For the text-containing cell, return its midpoint in (x, y) coordinate format. 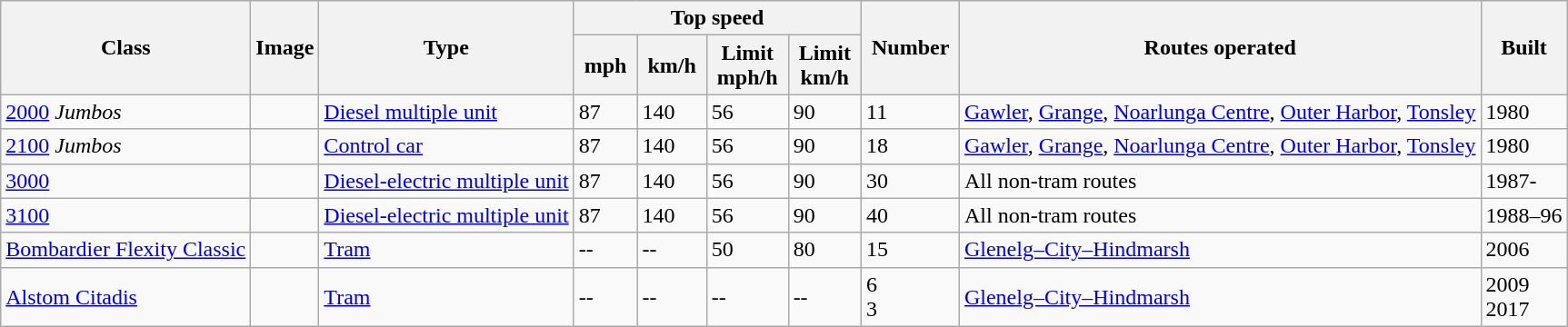
2100 Jumbos (125, 146)
Image (285, 47)
11 (910, 112)
Control car (446, 146)
Alstom Citadis (125, 296)
Top speed (717, 18)
40 (910, 215)
18 (910, 146)
2000 Jumbos (125, 112)
Built (1523, 47)
Diesel multiple unit (446, 112)
15 (910, 250)
50 (747, 250)
Class (125, 47)
Bombardier Flexity Classic (125, 250)
1988–96 (1523, 215)
Routes operated (1220, 47)
63 (910, 296)
mph (605, 65)
30 (910, 181)
Number (910, 47)
Limit mph/h (747, 65)
3100 (125, 215)
80 (824, 250)
Type (446, 47)
Limit km/h (824, 65)
km/h (672, 65)
3000 (125, 181)
20092017 (1523, 296)
2006 (1523, 250)
1987- (1523, 181)
